Pinpoint the cell where the given text exists, returning its [X, Y] midpoint coordinate. 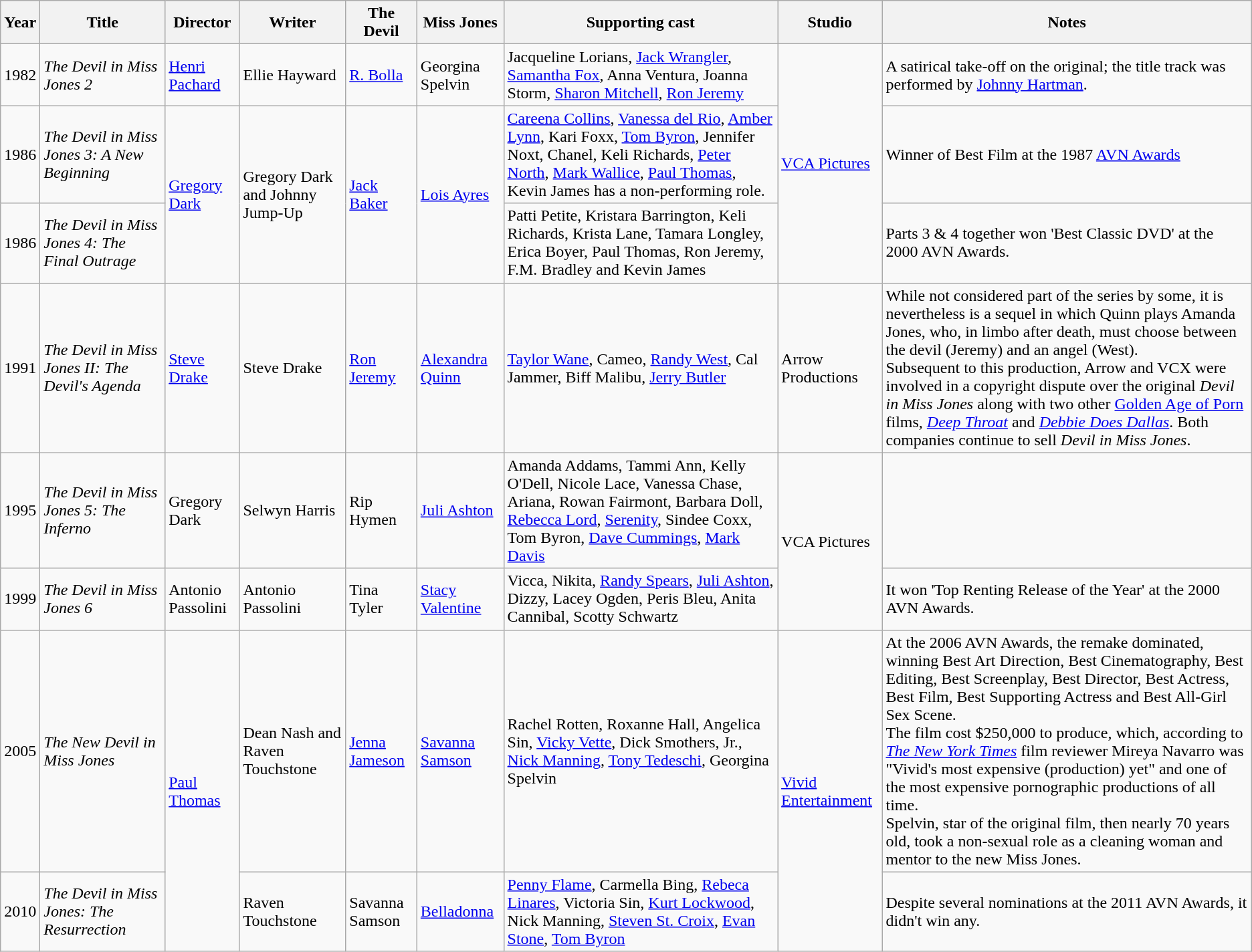
The New Devil in Miss Jones [103, 751]
Vivid Entertainment [830, 790]
Raven Touchstone [293, 912]
2005 [20, 751]
Georgina Spelvin [460, 75]
Tina Tyler [381, 599]
Parts 3 & 4 together won 'Best Classic DVD' at the 2000 AVN Awards. [1067, 243]
Selwyn Harris [293, 511]
Jenna Jameson [381, 751]
Title [103, 23]
Notes [1067, 23]
Winner of Best Film at the 1987 AVN Awards [1067, 154]
Ellie Hayward [293, 75]
The Devil [381, 23]
Year [20, 23]
Lois Ayres [460, 194]
Penny Flame, Carmella Bing, Rebeca Linares, Victoria Sin, Kurt Lockwood, Nick Manning, Steven St. Croix, Evan Stone, Tom Byron [641, 912]
Stacy Valentine [460, 599]
The Devil in Miss Jones 5: The Inferno [103, 511]
Rip Hymen [381, 511]
Arrow Productions [830, 368]
The Devil in Miss Jones 2 [103, 75]
Studio [830, 23]
A satirical take-off on the original; the title track was performed by Johnny Hartman. [1067, 75]
Henri Pachard [202, 75]
Belladonna [460, 912]
Alexandra Quinn [460, 368]
Miss Jones [460, 23]
Jacqueline Lorians, Jack Wrangler, Samantha Fox, Anna Ventura, Joanna Storm, Sharon Mitchell, Ron Jeremy [641, 75]
Rachel Rotten, Roxanne Hall, Angelica Sin, Vicky Vette, Dick Smothers, Jr., Nick Manning, Tony Tedeschi, Georgina Spelvin [641, 751]
Paul Thomas [202, 790]
Despite several nominations at the 2011 AVN Awards, it didn't win any. [1067, 912]
It won 'Top Renting Release of the Year' at the 2000 AVN Awards. [1067, 599]
Jack Baker [381, 194]
Supporting cast [641, 23]
The Devil in Miss Jones 4: The Final Outrage [103, 243]
Taylor Wane, Cameo, Randy West, Cal Jammer, Biff Malibu, Jerry Butler [641, 368]
1995 [20, 511]
1982 [20, 75]
Dean Nash and Raven Touchstone [293, 751]
Vicca, Nikita, Randy Spears, Juli Ashton, Dizzy, Lacey Ogden, Peris Bleu, Anita Cannibal, Scotty Schwartz [641, 599]
Juli Ashton [460, 511]
1991 [20, 368]
1999 [20, 599]
The Devil in Miss Jones 6 [103, 599]
Patti Petite, Kristara Barrington, Keli Richards, Krista Lane, Tamara Longley, Erica Boyer, Paul Thomas, Ron Jeremy, F.M. Bradley and Kevin James [641, 243]
The Devil in Miss Jones II: The Devil's Agenda [103, 368]
2010 [20, 912]
R. Bolla [381, 75]
Writer [293, 23]
The Devil in Miss Jones 3: A New Beginning [103, 154]
Gregory Dark and Johnny Jump-Up [293, 194]
The Devil in Miss Jones: The Resurrection [103, 912]
Ron Jeremy [381, 368]
Director [202, 23]
